Return [x, y] of the center of cell containing provided text 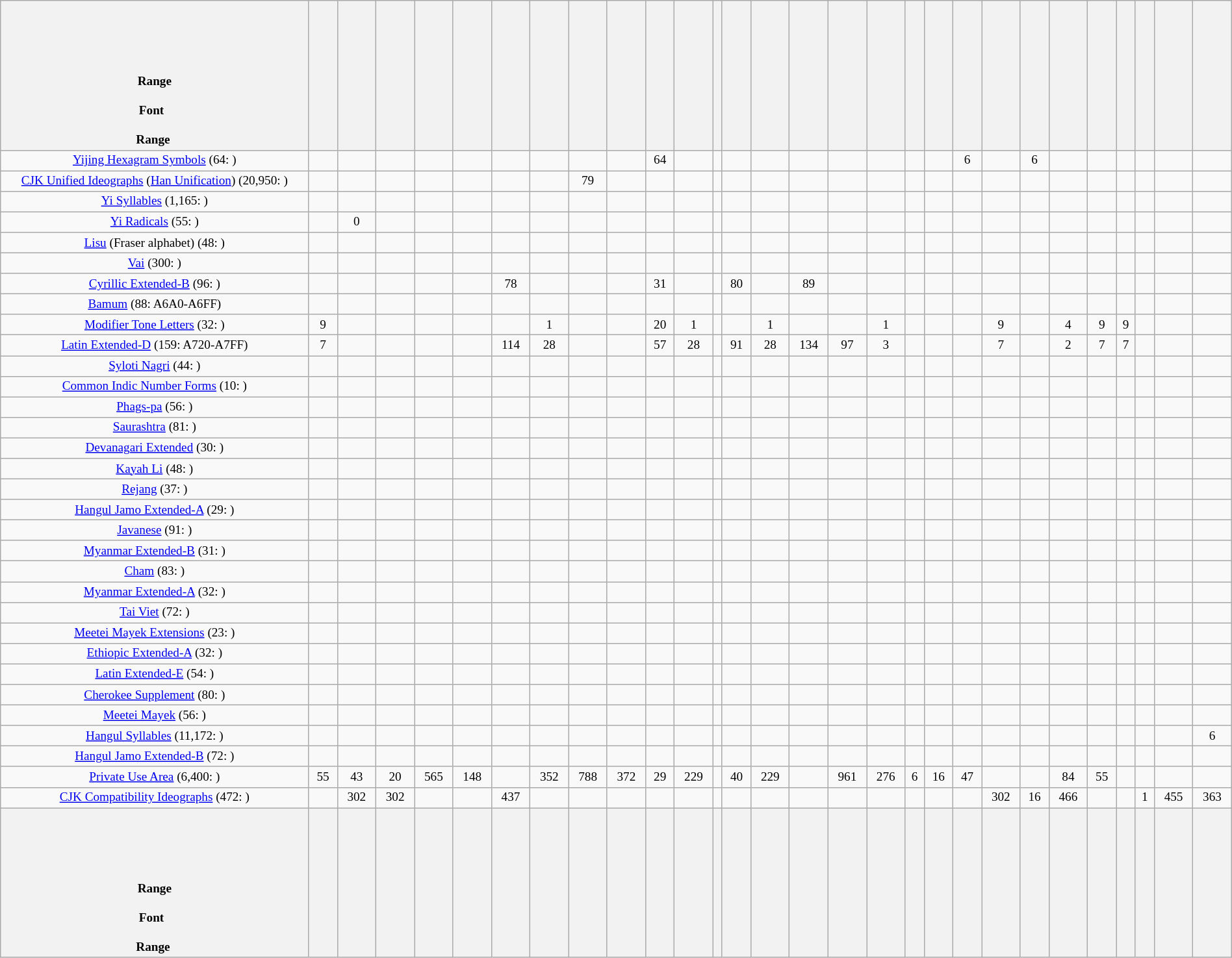
40 [736, 777]
57 [660, 346]
Saurashtra (81: ) [155, 427]
Private Use Area (6,400: ) [155, 777]
788 [587, 777]
Cherokee Supplement (80: ) [155, 695]
Cham (83: ) [155, 572]
Syloti Nagri (44: ) [155, 366]
29 [660, 777]
Kayah Li (48: ) [155, 469]
Modifier Tone Letters (32: ) [155, 325]
3 [886, 346]
352 [550, 777]
0 [356, 222]
89 [808, 284]
Bamum (88: A6A0-A6FF) [155, 304]
Ethiopic Extended-A (32: ) [155, 653]
961 [847, 777]
372 [626, 777]
Devanagari Extended (30: ) [155, 448]
Myanmar Extended-B (31: ) [155, 551]
78 [511, 284]
Javanese (91: ) [155, 530]
134 [808, 346]
Common Indic Number Forms (10: ) [155, 386]
79 [587, 181]
Yi Syllables (1,165: ) [155, 201]
466 [1068, 798]
Latin Extended-D (159: A720-A7FF) [155, 346]
114 [511, 346]
Hangul Jamo Extended-B (72: ) [155, 757]
Hangul Jamo Extended-A (29: ) [155, 510]
455 [1174, 798]
2 [1068, 346]
CJK Unified Ideographs (Han Unification) (20,950: ) [155, 181]
148 [472, 777]
Hangul Syllables (11,172: ) [155, 736]
276 [886, 777]
47 [967, 777]
Latin Extended-E (54: ) [155, 674]
Yijing Hexagram Symbols (64: ) [155, 160]
CJK Compatibility Ideographs (472: ) [155, 798]
Yi Radicals (55: ) [155, 222]
Cyrillic Extended-B (96: ) [155, 284]
Tai Viet (72: ) [155, 612]
84 [1068, 777]
80 [736, 284]
4 [1068, 325]
Myanmar Extended-A (32: ) [155, 592]
Phags-pa (56: ) [155, 407]
91 [736, 346]
97 [847, 346]
43 [356, 777]
363 [1213, 798]
565 [434, 777]
Meetei Mayek Extensions (23: ) [155, 633]
Rejang (37: ) [155, 489]
31 [660, 284]
Lisu (Fraser alphabet) (48: ) [155, 243]
Vai (300: ) [155, 263]
Meetei Mayek (56: ) [155, 715]
437 [511, 798]
64 [660, 160]
